Detect which cell encompasses the target text, then output its [x, y] center coordinate. 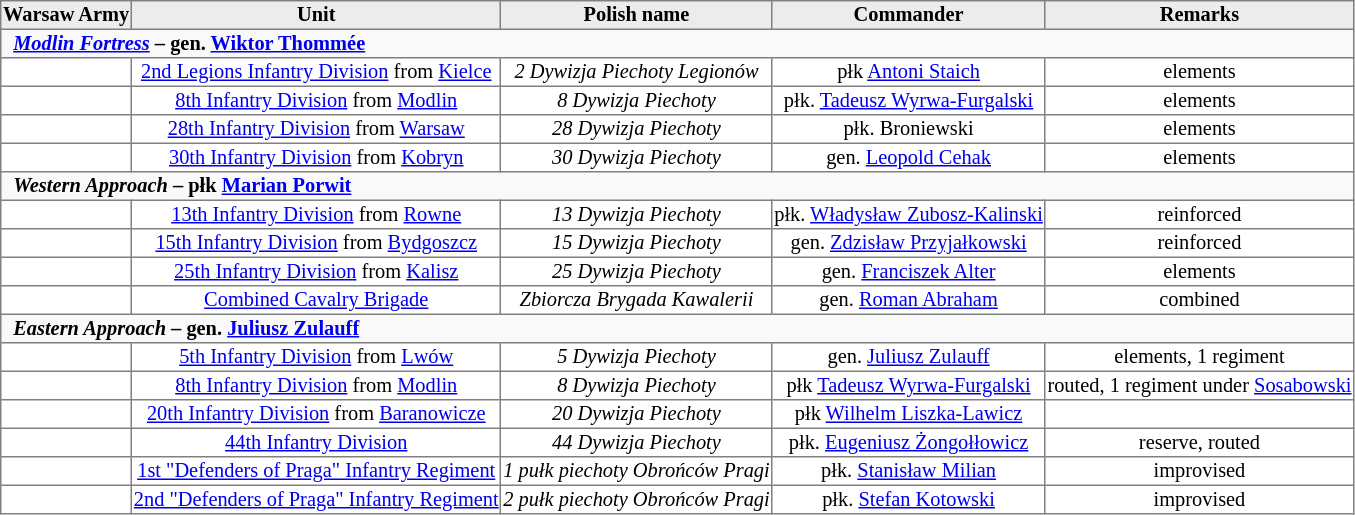
płk. Stanisław Milian [908, 471]
płk. Tadeusz Wyrwa-Furgalski [908, 100]
30th Infantry Division from Kobryn [316, 157]
25 Dywizja Piechoty [636, 271]
15th Infantry Division from Bydgoszcz [316, 243]
reserve, routed [1200, 442]
13 Dywizja Piechoty [636, 214]
20 Dywizja Piechoty [636, 414]
Modlin Fortress – gen. Wiktor Thommée [678, 43]
2 Dywizja Piechoty Legionów [636, 72]
gen. Leopold Cehak [908, 157]
płk. Stefan Kotowski [908, 499]
13th Infantry Division from Rowne [316, 214]
44 Dywizja Piechoty [636, 442]
combined [1200, 300]
2nd "Defenders of Praga" Infantry Regiment [316, 499]
30 Dywizja Piechoty [636, 157]
44th Infantry Division [316, 442]
Commander [908, 15]
1st "Defenders of Praga" Infantry Regiment [316, 471]
Remarks [1200, 15]
1 pułk piechoty Obrońców Pragi [636, 471]
płk Wilhelm Liszka-Lawicz [908, 414]
5 Dywizja Piechoty [636, 357]
routed, 1 regiment under Sosabowski [1200, 385]
Western Approach – płk Marian Porwit [678, 186]
Eastern Approach – gen. Juliusz Zulauff [678, 328]
płk Tadeusz Wyrwa-Furgalski [908, 385]
gen. Juliusz Zulauff [908, 357]
2nd Legions Infantry Division from Kielce [316, 72]
15 Dywizja Piechoty [636, 243]
28th Infantry Division from Warsaw [316, 129]
Unit [316, 15]
elements, 1 regiment [1200, 357]
Polish name [636, 15]
płk Antoni Staich [908, 72]
płk. Eugeniusz Żongołłowicz [908, 442]
25th Infantry Division from Kalisz [316, 271]
2 pułk piechoty Obrońców Pragi [636, 499]
5th Infantry Division from Lwów [316, 357]
Zbiorcza Brygada Kawalerii [636, 300]
28 Dywizja Piechoty [636, 129]
płk. Broniewski [908, 129]
gen. Zdzisław Przyjałkowski [908, 243]
Warsaw Army [66, 15]
gen. Roman Abraham [908, 300]
20th Infantry Division from Baranowicze [316, 414]
płk. Władysław Zubosz-Kalinski [908, 214]
Combined Cavalry Brigade [316, 300]
gen. Franciszek Alter [908, 271]
